Output the [x, y] coordinate of the center of the cell containing the given text.  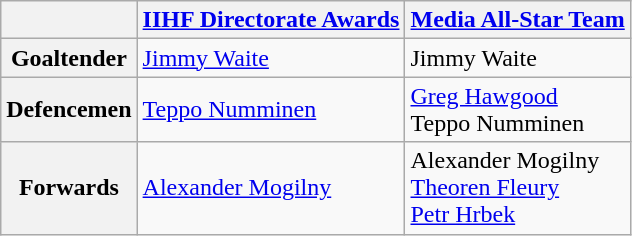
Forwards [69, 188]
Teppo Numminen [271, 110]
Greg Hawgood Teppo Numminen [518, 110]
Media All-Star Team [518, 20]
Alexander Mogilny Theoren Fleury Petr Hrbek [518, 188]
Alexander Mogilny [271, 188]
Defencemen [69, 110]
Goaltender [69, 58]
IIHF Directorate Awards [271, 20]
